Find where the given text appears and provide that cell's center as (X, Y) coordinate. 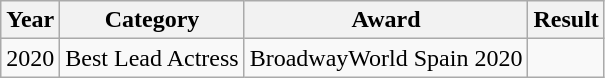
Result (566, 20)
BroadwayWorld Spain 2020 (386, 58)
Award (386, 20)
Best Lead Actress (152, 58)
Category (152, 20)
Year (30, 20)
2020 (30, 58)
